Identify which cell holds the provided text, then report its [X, Y] central coordinate. 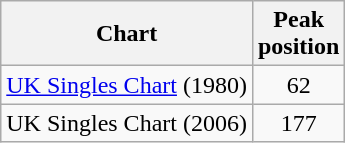
UK Singles Chart (2006) [127, 123]
177 [298, 123]
Peakposition [298, 34]
Chart [127, 34]
UK Singles Chart (1980) [127, 85]
62 [298, 85]
